Return the (x, y) coordinate for the center point of the cell that contains the specified text.  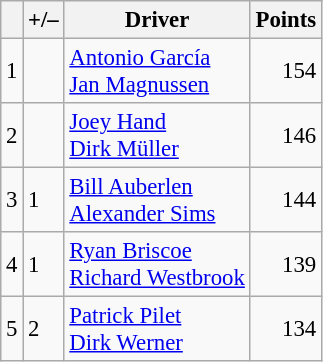
154 (286, 72)
Points (286, 20)
144 (286, 200)
Patrick Pilet Dirk Werner (157, 330)
Antonio García Jan Magnussen (157, 72)
Ryan Briscoe Richard Westbrook (157, 264)
Driver (157, 20)
146 (286, 136)
134 (286, 330)
5 (12, 330)
Bill Auberlen Alexander Sims (157, 200)
139 (286, 264)
Joey Hand Dirk Müller (157, 136)
4 (12, 264)
3 (12, 200)
+/– (44, 20)
